Capture the cell that displays the provided text and extract its [X, Y] central coordinate. 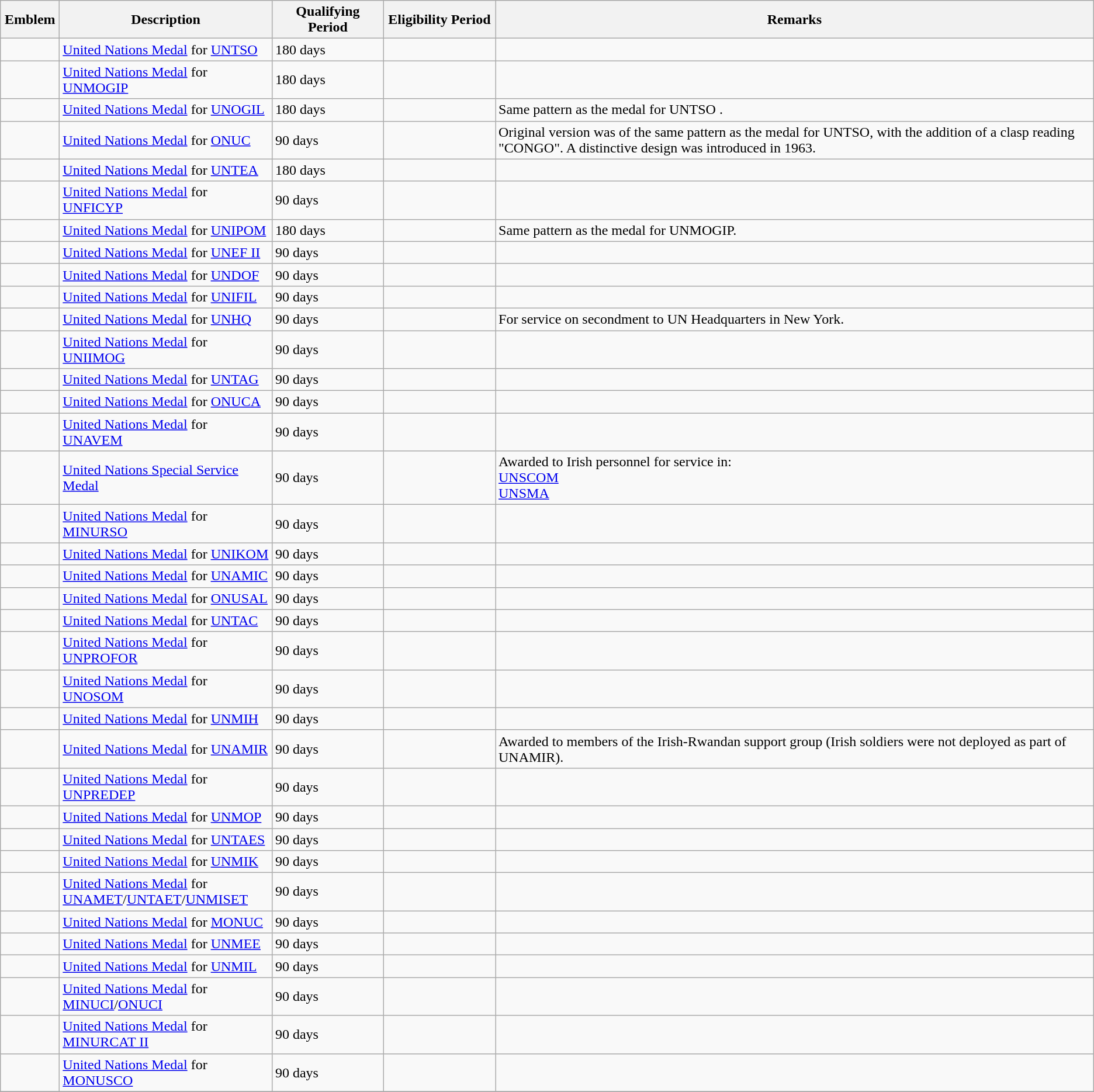
Same pattern as the medal for UNTSO . [795, 110]
United Nations Medal for UNDOF [166, 275]
United Nations Medal for UNEF II [166, 252]
Eligibility Period [439, 20]
Description [166, 20]
United Nations Medal for UNMIK [166, 862]
United Nations Medal for UNMEE [166, 944]
United Nations Medal for UNOGIL [166, 110]
Awarded to members of the Irish-Rwandan support group (Irish soldiers were not deployed as part of UNAMIR). [795, 749]
United Nations Medal for UNIKOM [166, 554]
United Nations Medal for UNAMIC [166, 576]
United Nations Medal for UNMOP [166, 817]
United Nations Medal for MONUC [166, 922]
United Nations Medal for UNOSOM [166, 688]
United Nations Medal for UNTAES [166, 840]
United Nations Medal for MINURSO [166, 524]
Remarks [795, 20]
United Nations Medal for UNIPOM [166, 230]
For service on secondment to UN Headquarters in New York. [795, 319]
United Nations Medal for ONUC [166, 140]
Same pattern as the medal for UNMOGIP. [795, 230]
United Nations Medal for UNIFIL [166, 297]
United Nations Medal for ONUSAL [166, 598]
United Nations Medal for ONUCA [166, 402]
United Nations Medal for UNAVEM [166, 432]
United Nations Medal for UNTSO [166, 50]
United Nations Medal for UNTEA [166, 170]
United Nations Medal for MINURCAT II [166, 1034]
United Nations Medal for UNTAG [166, 380]
United Nations Special Service Medal [166, 478]
United Nations Medal for UNFICYP [166, 200]
Qualifying Period [327, 20]
United Nations Medal for UNMOGIP [166, 79]
United Nations Medal for MINUCI/ONUCI [166, 997]
United Nations Medal for UNAMET/UNTAET/UNMISET [166, 892]
United Nations Medal for UNIIMOG [166, 349]
Emblem [30, 20]
United Nations Medal for UNPREDEP [166, 786]
United Nations Medal for UNMIH [166, 719]
Awarded to Irish personnel for service in:UNSCOMUNSMA [795, 478]
United Nations Medal for UNMIL [166, 966]
United Nations Medal for UNTAC [166, 620]
United Nations Medal for MONUSCO [166, 1073]
United Nations Medal for UNAMIR [166, 749]
United Nations Medal for UNHQ [166, 319]
United Nations Medal for UNPROFOR [166, 651]
